Provide the [x, y] coordinate of the cell's center where the given text is located.  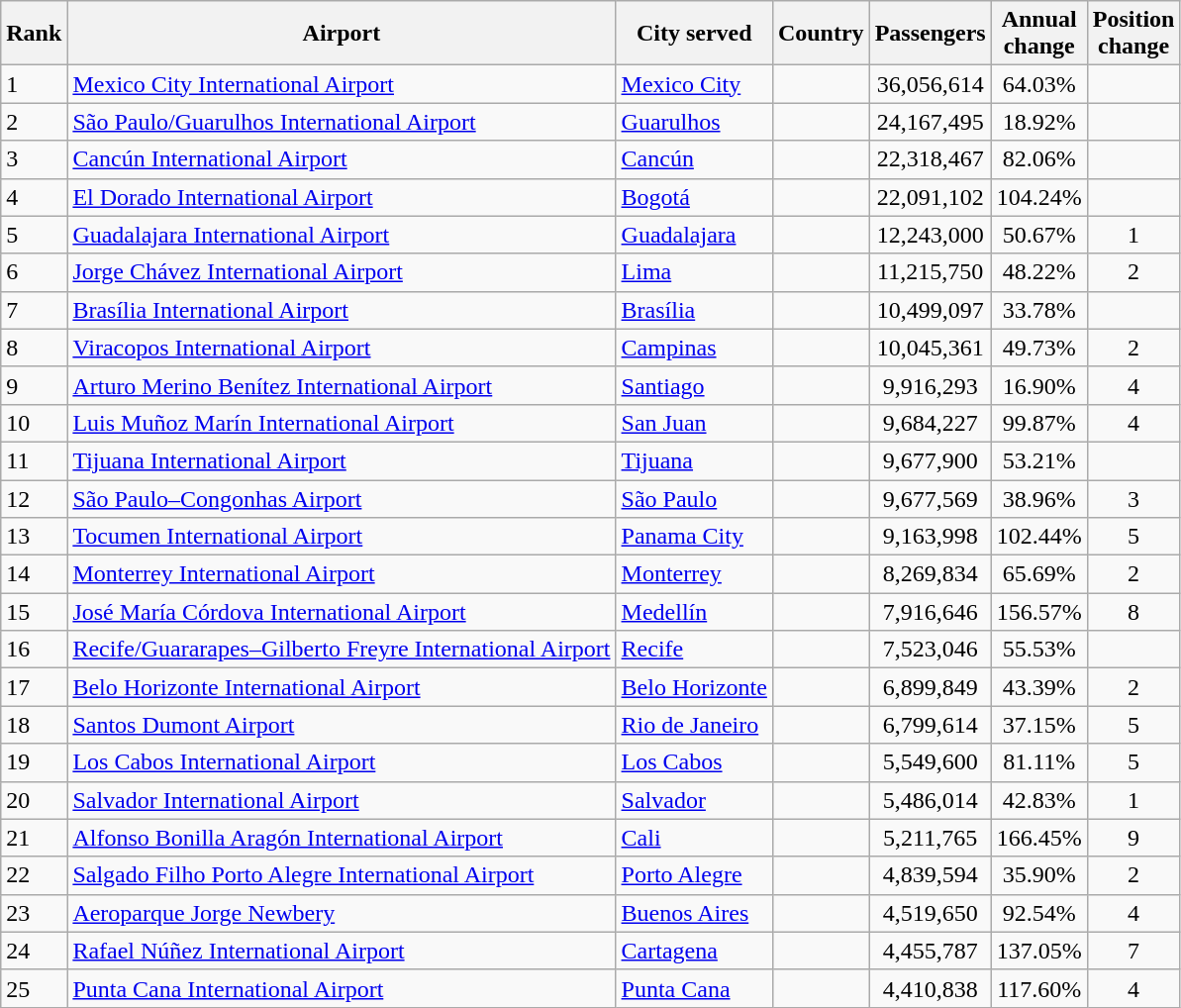
City served [694, 34]
22,318,467 [931, 159]
36,056,614 [931, 84]
156.57% [1039, 612]
64.03% [1039, 84]
Punta Cana [694, 988]
Mexico City [694, 84]
Porto Alegre [694, 875]
José María Córdova International Airport [342, 612]
Positionchange [1133, 34]
Punta Cana International Airport [342, 988]
Luis Muñoz Marín International Airport [342, 423]
4,410,838 [931, 988]
6 [34, 272]
Brasília [694, 310]
65.69% [1039, 574]
Monterrey International Airport [342, 574]
19 [34, 762]
22,091,102 [931, 197]
49.73% [1039, 348]
33.78% [1039, 310]
18.92% [1039, 122]
Viracopos International Airport [342, 348]
5,211,765 [931, 838]
24 [34, 951]
Mexico City International Airport [342, 84]
Recife [694, 650]
El Dorado International Airport [342, 197]
9,916,293 [931, 385]
25 [34, 988]
14 [34, 574]
Panama City [694, 537]
10 [34, 423]
Cancún [694, 159]
16.90% [1039, 385]
18 [34, 725]
10,499,097 [931, 310]
Guadalajara International Airport [342, 235]
Cartagena [694, 951]
50.67% [1039, 235]
6,899,849 [931, 687]
9,163,998 [931, 537]
99.87% [1039, 423]
Aeroparque Jorge Newbery [342, 913]
Alfonso Bonilla Aragón International Airport [342, 838]
20 [34, 800]
16 [34, 650]
81.11% [1039, 762]
8,269,834 [931, 574]
Cancún International Airport [342, 159]
Monterrey [694, 574]
24,167,495 [931, 122]
48.22% [1039, 272]
137.05% [1039, 951]
Santos Dumont Airport [342, 725]
10,045,361 [931, 348]
São Paulo [694, 498]
17 [34, 687]
13 [34, 537]
Guarulhos [694, 122]
Tocumen International Airport [342, 537]
4,455,787 [931, 951]
9,677,900 [931, 460]
Salvador International Airport [342, 800]
42.83% [1039, 800]
43.39% [1039, 687]
Cali [694, 838]
22 [34, 875]
Country [821, 34]
São Paulo–Congonhas Airport [342, 498]
6,799,614 [931, 725]
104.24% [1039, 197]
Tijuana International Airport [342, 460]
Arturo Merino Benítez International Airport [342, 385]
Santiago [694, 385]
Belo Horizonte [694, 687]
12 [34, 498]
7,916,646 [931, 612]
35.90% [1039, 875]
Airport [342, 34]
Passengers [931, 34]
4,519,650 [931, 913]
Bogotá [694, 197]
Salvador [694, 800]
Tijuana [694, 460]
37.15% [1039, 725]
166.45% [1039, 838]
Rank [34, 34]
Medellín [694, 612]
55.53% [1039, 650]
Rio de Janeiro [694, 725]
21 [34, 838]
Belo Horizonte International Airport [342, 687]
5,549,600 [931, 762]
23 [34, 913]
Brasília International Airport [342, 310]
Guadalajara [694, 235]
Buenos Aires [694, 913]
Los Cabos [694, 762]
Los Cabos International Airport [342, 762]
15 [34, 612]
92.54% [1039, 913]
38.96% [1039, 498]
7,523,046 [931, 650]
Salgado Filho Porto Alegre International Airport [342, 875]
Rafael Núñez International Airport [342, 951]
11 [34, 460]
11,215,750 [931, 272]
53.21% [1039, 460]
117.60% [1039, 988]
Campinas [694, 348]
Recife/Guararapes–Gilberto Freyre International Airport [342, 650]
São Paulo/Guarulhos International Airport [342, 122]
82.06% [1039, 159]
4,839,594 [931, 875]
Lima [694, 272]
Annualchange [1039, 34]
Jorge Chávez International Airport [342, 272]
102.44% [1039, 537]
12,243,000 [931, 235]
5,486,014 [931, 800]
San Juan [694, 423]
9,684,227 [931, 423]
9,677,569 [931, 498]
